Output the (X, Y) coordinate of the center of the cell containing the given text.  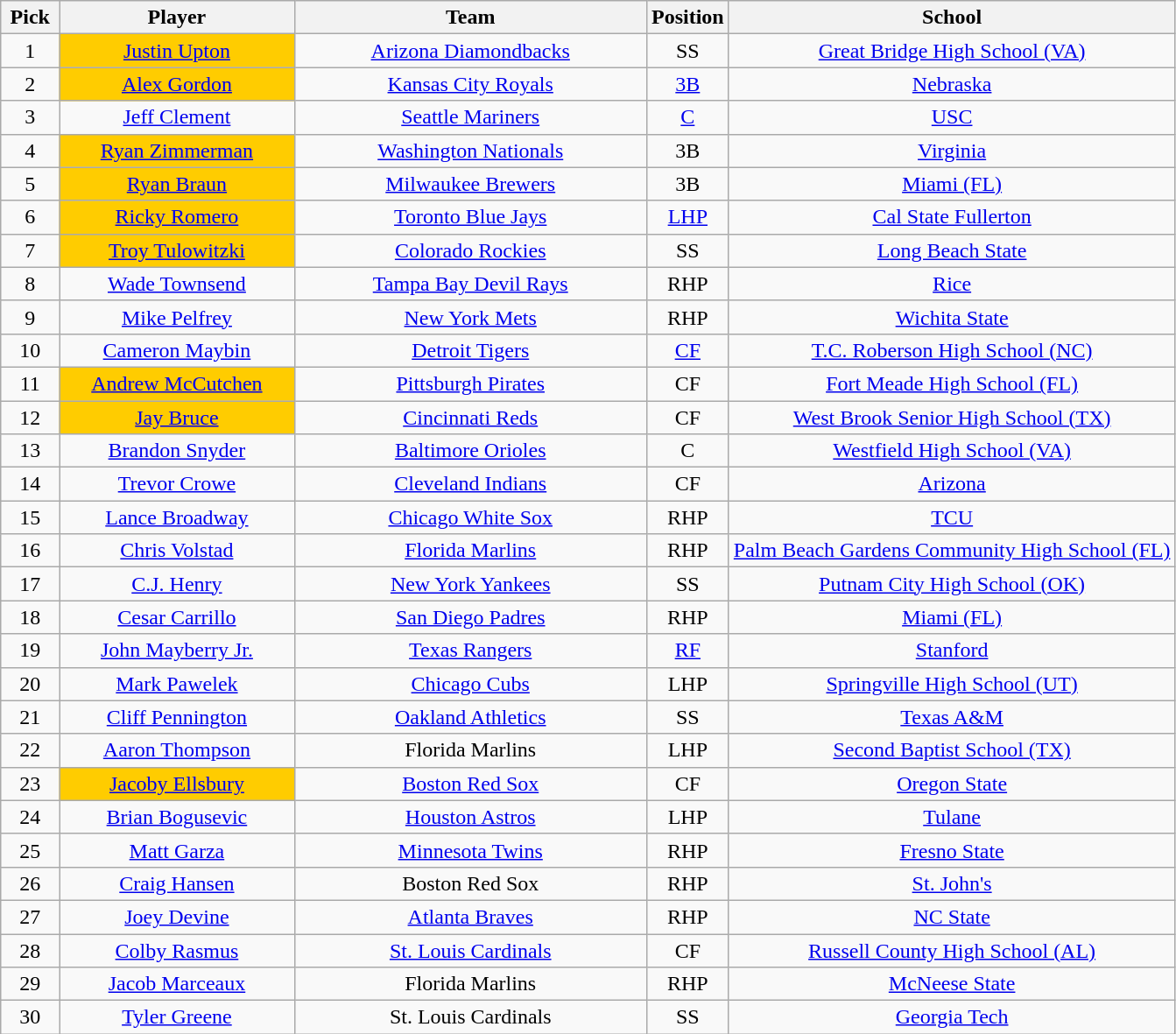
Pittsburgh Pirates (470, 383)
30 (30, 1017)
Toronto Blue Jays (470, 217)
19 (30, 651)
Houston Astros (470, 817)
18 (30, 617)
Tyler Greene (177, 1017)
Westfield High School (VA) (952, 451)
Minnesota Twins (470, 850)
Arizona (952, 484)
USC (952, 117)
16 (30, 551)
TCU (952, 517)
5 (30, 184)
14 (30, 484)
West Brook Senior High School (TX) (952, 418)
Kansas City Royals (470, 84)
12 (30, 418)
Texas Rangers (470, 651)
8 (30, 284)
Chris Volstad (177, 551)
Jacoby Ellsbury (177, 784)
Rice (952, 284)
6 (30, 217)
Aaron Thompson (177, 750)
Craig Hansen (177, 883)
Springville High School (UT) (952, 684)
Andrew McCutchen (177, 383)
Oregon State (952, 784)
Wichita State (952, 317)
Tampa Bay Devil Rays (470, 284)
Joey Devine (177, 917)
John Mayberry Jr. (177, 651)
Milwaukee Brewers (470, 184)
Texas A&M (952, 717)
Putnam City High School (OK) (952, 584)
Arizona Diamondbacks (470, 51)
9 (30, 317)
22 (30, 750)
Ricky Romero (177, 217)
Tulane (952, 817)
Trevor Crowe (177, 484)
Georgia Tech (952, 1017)
15 (30, 517)
New York Mets (470, 317)
1 (30, 51)
Nebraska (952, 84)
Alex Gordon (177, 84)
Great Bridge High School (VA) (952, 51)
Matt Garza (177, 850)
23 (30, 784)
RF (687, 651)
Fresno State (952, 850)
13 (30, 451)
Baltimore Orioles (470, 451)
20 (30, 684)
25 (30, 850)
Troy Tulowitzki (177, 250)
2 (30, 84)
Wade Townsend (177, 284)
Fort Meade High School (FL) (952, 383)
Brandon Snyder (177, 451)
St. John's (952, 883)
Chicago White Sox (470, 517)
27 (30, 917)
Washington Nationals (470, 151)
Colby Rasmus (177, 950)
C.J. Henry (177, 584)
29 (30, 984)
Cameron Maybin (177, 350)
Justin Upton (177, 51)
17 (30, 584)
Team (470, 18)
Cal State Fullerton (952, 217)
Player (177, 18)
Brian Bogusevic (177, 817)
Pick (30, 18)
11 (30, 383)
Detroit Tigers (470, 350)
26 (30, 883)
McNeese State (952, 984)
24 (30, 817)
NC State (952, 917)
Ryan Zimmerman (177, 151)
Jacob Marceaux (177, 984)
Ryan Braun (177, 184)
21 (30, 717)
Mike Pelfrey (177, 317)
School (952, 18)
10 (30, 350)
Oakland Athletics (470, 717)
Position (687, 18)
Jay Bruce (177, 418)
Lance Broadway (177, 517)
Cleveland Indians (470, 484)
Atlanta Braves (470, 917)
T.C. Roberson High School (NC) (952, 350)
Jeff Clement (177, 117)
Virginia (952, 151)
Cincinnati Reds (470, 418)
Cliff Pennington (177, 717)
Palm Beach Gardens Community High School (FL) (952, 551)
Russell County High School (AL) (952, 950)
28 (30, 950)
4 (30, 151)
Second Baptist School (TX) (952, 750)
7 (30, 250)
Colorado Rockies (470, 250)
3 (30, 117)
New York Yankees (470, 584)
Cesar Carrillo (177, 617)
San Diego Padres (470, 617)
Stanford (952, 651)
Mark Pawelek (177, 684)
Seattle Mariners (470, 117)
Long Beach State (952, 250)
Chicago Cubs (470, 684)
